Return (x, y) of the center of cell containing provided text 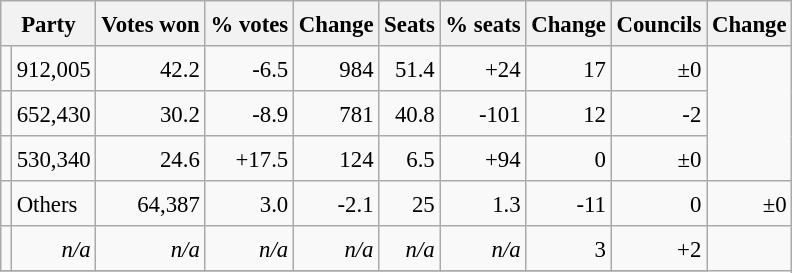
25 (410, 204)
-2.1 (336, 204)
+17.5 (249, 158)
51.4 (410, 68)
-6.5 (249, 68)
912,005 (54, 68)
+94 (483, 158)
Others (54, 204)
984 (336, 68)
-8.9 (249, 114)
+24 (483, 68)
-101 (483, 114)
12 (568, 114)
6.5 (410, 158)
781 (336, 114)
24.6 (150, 158)
Party (48, 24)
+2 (658, 248)
% seats (483, 24)
% votes (249, 24)
Seats (410, 24)
-11 (568, 204)
124 (336, 158)
3 (568, 248)
64,387 (150, 204)
652,430 (54, 114)
3.0 (249, 204)
Councils (658, 24)
42.2 (150, 68)
30.2 (150, 114)
530,340 (54, 158)
1.3 (483, 204)
-2 (658, 114)
17 (568, 68)
40.8 (410, 114)
Votes won (150, 24)
